Detect which cell encompasses the target text, then output its (X, Y) center coordinate. 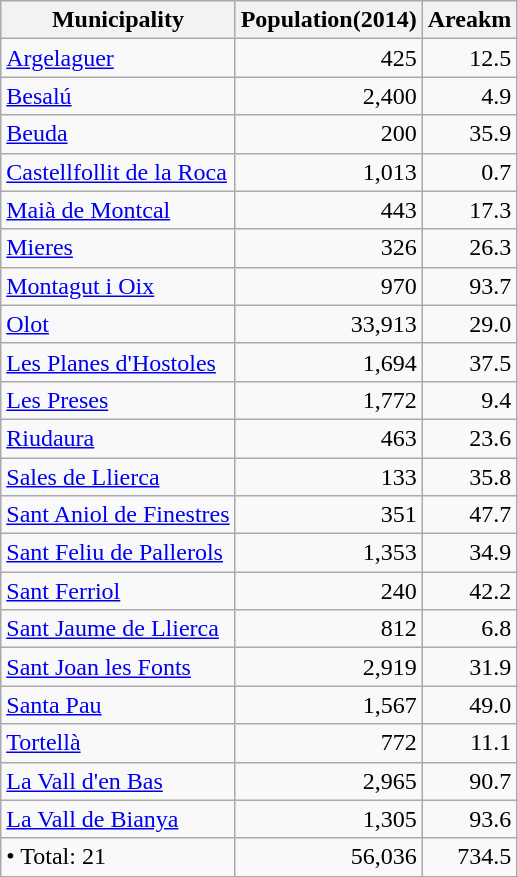
Riudaura (118, 438)
Sant Feliu de Pallerols (118, 553)
4.9 (470, 96)
443 (328, 210)
47.7 (470, 515)
31.9 (470, 667)
Sant Joan les Fonts (118, 667)
Besalú (118, 96)
Tortellà (118, 743)
La Vall d'en Bas (118, 781)
133 (328, 477)
93.7 (470, 286)
1,305 (328, 819)
734.5 (470, 857)
49.0 (470, 705)
17.3 (470, 210)
351 (328, 515)
Santa Pau (118, 705)
772 (328, 743)
23.6 (470, 438)
326 (328, 248)
Montagut i Oix (118, 286)
Beuda (118, 134)
33,913 (328, 324)
2,919 (328, 667)
11.1 (470, 743)
1,694 (328, 362)
9.4 (470, 400)
Sant Jaume de Llierca (118, 629)
La Vall de Bianya (118, 819)
Castellfollit de la Roca (118, 172)
2,400 (328, 96)
Sales de Llierca (118, 477)
425 (328, 58)
970 (328, 286)
200 (328, 134)
Areakm (470, 20)
90.7 (470, 781)
29.0 (470, 324)
6.8 (470, 629)
Argelaguer (118, 58)
26.3 (470, 248)
Maià de Montcal (118, 210)
Les Planes d'Hostoles (118, 362)
Municipality (118, 20)
35.8 (470, 477)
35.9 (470, 134)
1,353 (328, 553)
Olot (118, 324)
Les Preses (118, 400)
0.7 (470, 172)
1,772 (328, 400)
Population(2014) (328, 20)
93.6 (470, 819)
• Total: 21 (118, 857)
12.5 (470, 58)
1,567 (328, 705)
Mieres (118, 248)
2,965 (328, 781)
1,013 (328, 172)
Sant Aniol de Finestres (118, 515)
812 (328, 629)
37.5 (470, 362)
463 (328, 438)
56,036 (328, 857)
Sant Ferriol (118, 591)
34.9 (470, 553)
240 (328, 591)
42.2 (470, 591)
